Return the (X, Y) coordinate for the center point of the cell that contains the specified text.  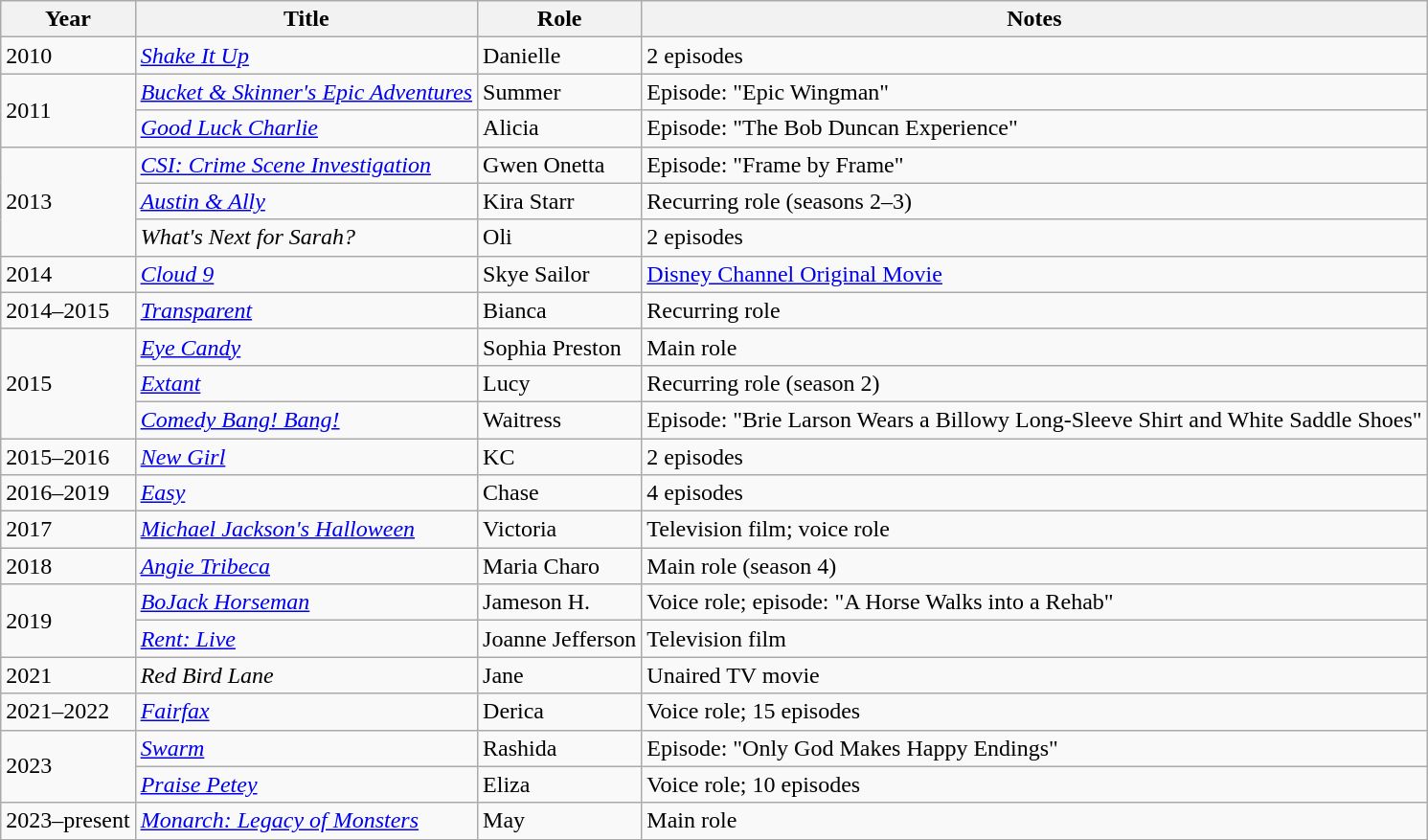
Role (559, 19)
Swarm (306, 748)
Austin & Ally (306, 201)
4 episodes (1034, 493)
Episode: "Frame by Frame" (1034, 165)
Television film (1034, 639)
Easy (306, 493)
Lucy (559, 383)
Monarch: Legacy of Monsters (306, 821)
2010 (68, 56)
What's Next for Sarah? (306, 238)
Derica (559, 712)
Good Luck Charlie (306, 128)
Shake It Up (306, 56)
Transparent (306, 310)
Rashida (559, 748)
Episode: "The Bob Duncan Experience" (1034, 128)
Comedy Bang! Bang! (306, 420)
Gwen Onetta (559, 165)
Fairfax (306, 712)
Voice role; 15 episodes (1034, 712)
Maria Charo (559, 566)
2023 (68, 766)
Rent: Live (306, 639)
Michael Jackson's Halloween (306, 530)
Recurring role (1034, 310)
Episode: "Epic Wingman" (1034, 92)
Voice role; episode: "A Horse Walks into a Rehab" (1034, 602)
Cloud 9 (306, 274)
2021 (68, 675)
Unaired TV movie (1034, 675)
Bianca (559, 310)
Waitress (559, 420)
New Girl (306, 457)
2023–present (68, 821)
Red Bird Lane (306, 675)
Jane (559, 675)
2015–2016 (68, 457)
2016–2019 (68, 493)
Voice role; 10 episodes (1034, 784)
Eye Candy (306, 347)
Joanne Jefferson (559, 639)
2014 (68, 274)
Episode: "Brie Larson Wears a Billowy Long-Sleeve Shirt and White Saddle Shoes" (1034, 420)
Chase (559, 493)
Television film; voice role (1034, 530)
BoJack Horseman (306, 602)
Title (306, 19)
CSI: Crime Scene Investigation (306, 165)
Main role (season 4) (1034, 566)
Praise Petey (306, 784)
2013 (68, 201)
Year (68, 19)
2017 (68, 530)
Kira Starr (559, 201)
2018 (68, 566)
Notes (1034, 19)
Extant (306, 383)
Disney Channel Original Movie (1034, 274)
Jameson H. (559, 602)
Danielle (559, 56)
Recurring role (seasons 2–3) (1034, 201)
Episode: "Only God Makes Happy Endings" (1034, 748)
2021–2022 (68, 712)
Skye Sailor (559, 274)
Eliza (559, 784)
Sophia Preston (559, 347)
Summer (559, 92)
2015 (68, 383)
2011 (68, 110)
Oli (559, 238)
May (559, 821)
Alicia (559, 128)
Recurring role (season 2) (1034, 383)
2014–2015 (68, 310)
2019 (68, 621)
Victoria (559, 530)
Bucket & Skinner's Epic Adventures (306, 92)
Angie Tribeca (306, 566)
KC (559, 457)
